Pinpoint the cell where the given text exists, returning its [x, y] midpoint coordinate. 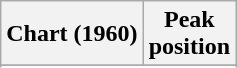
Chart (1960) [72, 34]
Peakposition [189, 34]
